For the text-containing cell, return its midpoint in (x, y) coordinate format. 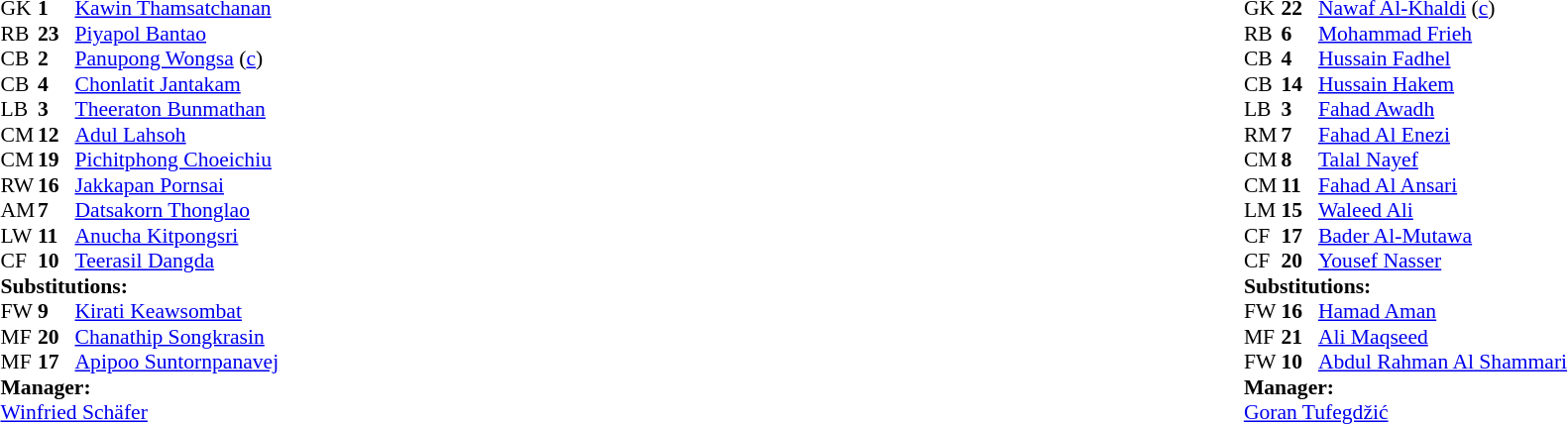
8 (1299, 159)
Teerasil Dangda (177, 261)
15 (1299, 211)
Pichitphong Choeichiu (177, 159)
12 (56, 135)
RM (1263, 135)
Kirati Keawsombat (177, 312)
Piyapol Bantao (177, 34)
Bader Al-Mutawa (1443, 236)
Adul Lahsoh (177, 135)
Chanathip Songkrasin (177, 337)
Mohammad Frieh (1443, 34)
Abdul Rahman Al Shammari (1443, 362)
2 (56, 58)
Talal Nayef (1443, 159)
RW (19, 185)
Ali Maqseed (1443, 337)
Fahad Awadh (1443, 110)
9 (56, 312)
14 (1299, 84)
LM (1263, 211)
Yousef Nasser (1443, 261)
Anucha Kitpongsri (177, 236)
Hussain Fadhel (1443, 58)
Panupong Wongsa (c) (177, 58)
Theeraton Bunmathan (177, 110)
Jakkapan Pornsai (177, 185)
19 (56, 159)
Fahad Al Enezi (1443, 135)
Datsakorn Thonglao (177, 211)
Apipoo Suntornpanavej (177, 362)
23 (56, 34)
Hamad Aman (1443, 312)
21 (1299, 337)
6 (1299, 34)
Hussain Hakem (1443, 84)
Chonlatit Jantakam (177, 84)
AM (19, 211)
Waleed Ali (1443, 211)
LW (19, 236)
Fahad Al Ansari (1443, 185)
